Search for the cell housing the specified text and yield its [X, Y] center coordinate. 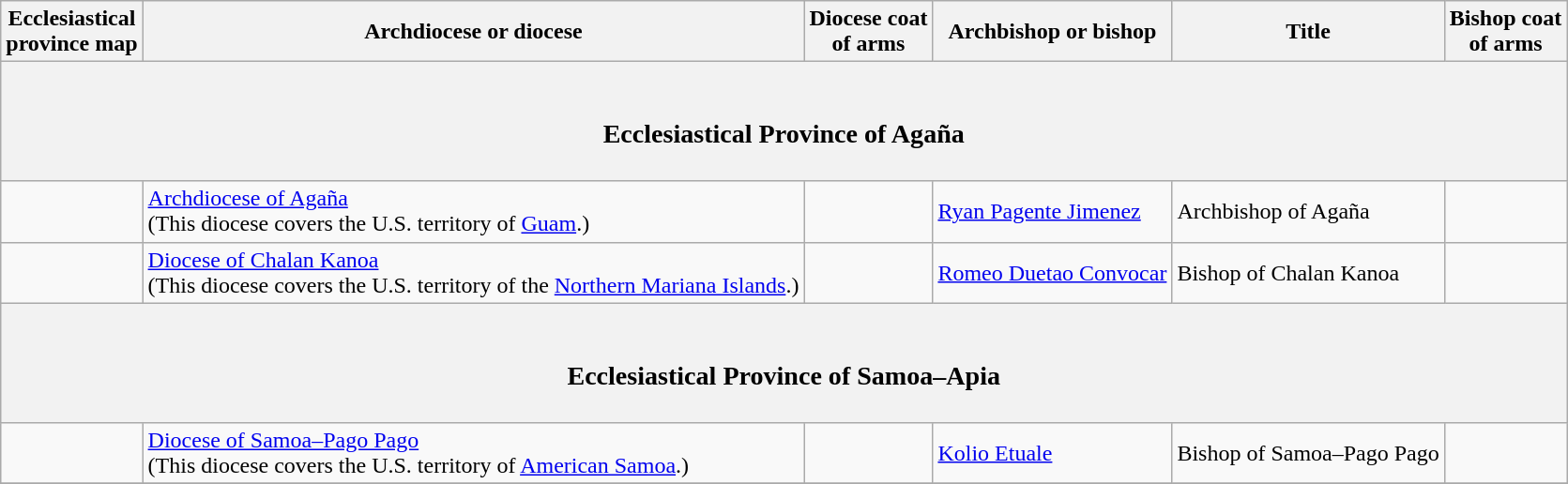
Diocese of Chalan Kanoa(This diocese covers the U.S. territory of the Northern Mariana Islands.) [473, 272]
Archdiocese or diocese [473, 32]
Bishop coatof arms [1505, 32]
Ecclesiastical Province of Samoa–Apia [784, 362]
Diocese of Samoa–Pago Pago(This diocese covers the U.S. territory of American Samoa.) [473, 452]
Bishop of Chalan Kanoa [1308, 272]
Ecclesiastical province map [71, 32]
Bishop of Samoa–Pago Pago [1308, 452]
Ecclesiastical Province of Agaña [784, 122]
Romeo Duetao Convocar [1053, 272]
Ryan Pagente Jimenez [1053, 212]
Title [1308, 32]
Archbishop or bishop [1053, 32]
Archdiocese of Agaña(This diocese covers the U.S. territory of Guam.) [473, 212]
Diocese coatof arms [869, 32]
Kolio Etuale [1053, 452]
Archbishop of Agaña [1308, 212]
